For the text-containing cell, return its midpoint in [X, Y] coordinate format. 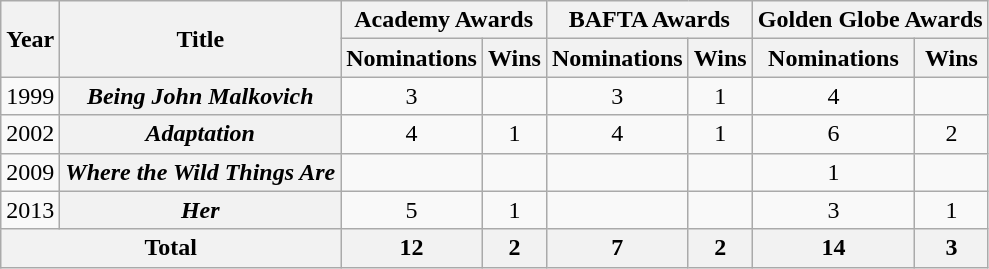
Total [171, 248]
6 [834, 134]
Where the Wild Things Are [200, 172]
Title [200, 39]
7 [617, 248]
Academy Awards [444, 20]
12 [412, 248]
2002 [30, 134]
2013 [30, 210]
Golden Globe Awards [870, 20]
BAFTA Awards [649, 20]
Her [200, 210]
1999 [30, 96]
Year [30, 39]
Adaptation [200, 134]
14 [834, 248]
Being John Malkovich [200, 96]
5 [412, 210]
2009 [30, 172]
